Capture the cell that displays the provided text and extract its [X, Y] central coordinate. 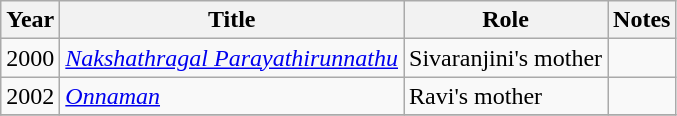
Notes [642, 20]
2000 [30, 58]
Title [232, 20]
2002 [30, 96]
Ravi's mother [506, 96]
Sivaranjini's mother [506, 58]
Year [30, 20]
Role [506, 20]
Nakshathragal Parayathirunnathu [232, 58]
Onnaman [232, 96]
